Capture the cell that displays the provided text and extract its (X, Y) central coordinate. 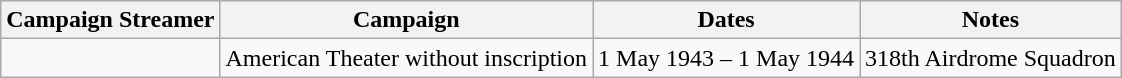
1 May 1943 – 1 May 1944 (726, 58)
Campaign Streamer (110, 20)
318th Airdrome Squadron (991, 58)
Campaign (406, 20)
Notes (991, 20)
Dates (726, 20)
American Theater without inscription (406, 58)
